Determine the (X, Y) coordinate at the center of the cell enclosing the given text.  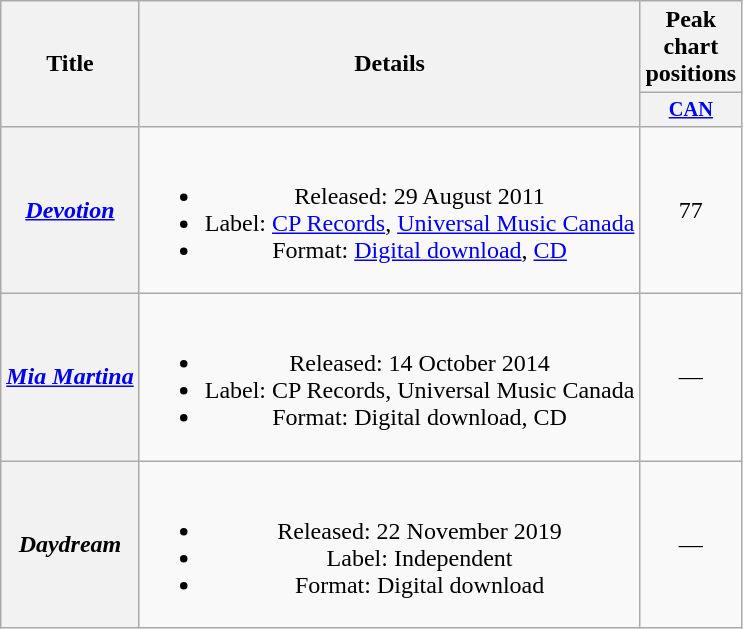
Details (390, 64)
Mia Martina (70, 378)
Peak chart positions (691, 47)
Daydream (70, 544)
Released: 22 November 2019Label: IndependentFormat: Digital download (390, 544)
Released: 29 August 2011Label: CP Records, Universal Music CanadaFormat: Digital download, CD (390, 210)
Devotion (70, 210)
77 (691, 210)
CAN (691, 110)
Title (70, 64)
Released: 14 October 2014Label: CP Records, Universal Music CanadaFormat: Digital download, CD (390, 378)
